Determine the [X, Y] coordinate at the center of the cell enclosing the given text.  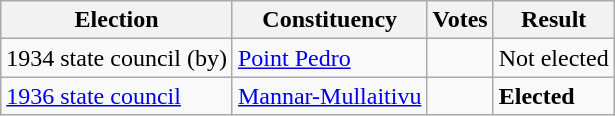
Point Pedro [330, 58]
Elected [554, 96]
Mannar-Mullaitivu [330, 96]
Constituency [330, 20]
Votes [460, 20]
1934 state council (by) [117, 58]
Not elected [554, 58]
Result [554, 20]
Election [117, 20]
1936 state council [117, 96]
